Output the (x, y) coordinate of the center of the cell containing the given text.  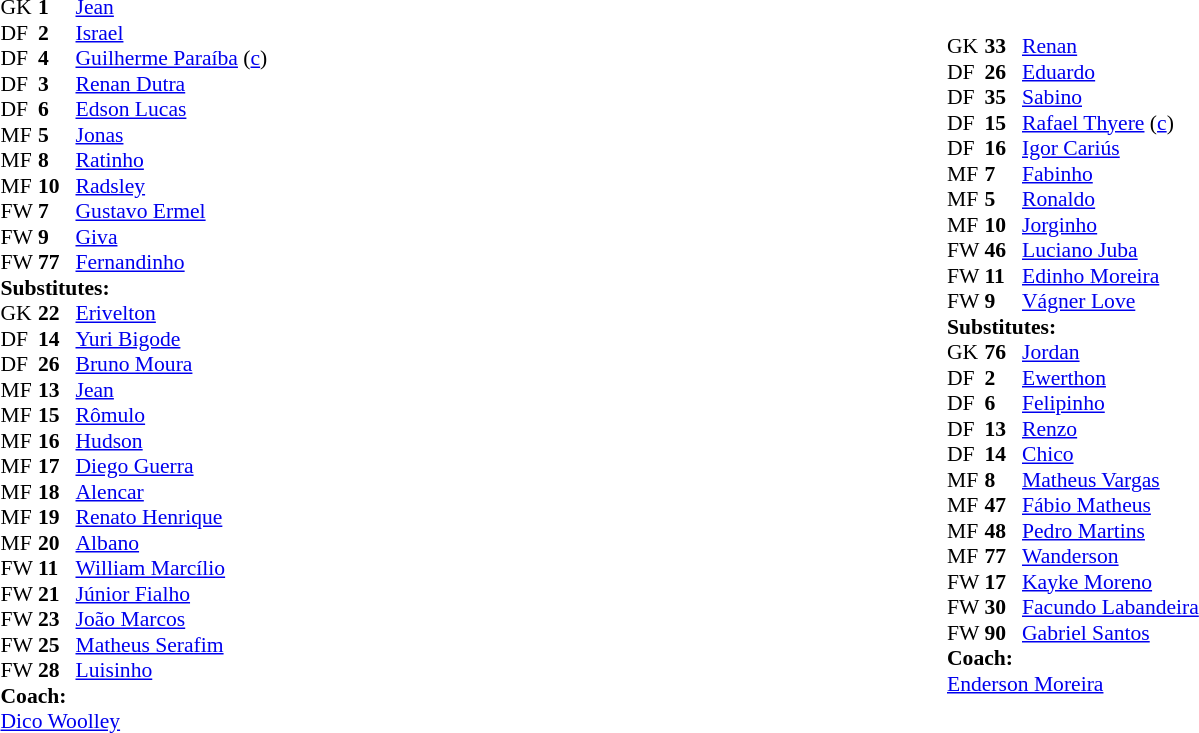
Renan Dutra (172, 84)
Ewerthon (1110, 377)
33 (1003, 46)
Vágner Love (1110, 301)
Israel (172, 33)
Alencar (172, 492)
Facundo Labandeira (1110, 607)
20 (57, 543)
48 (1003, 530)
30 (1003, 607)
Luciano Juba (1110, 250)
28 (57, 671)
3 (57, 84)
Fernandinho (172, 263)
Edinho Moreira (1110, 275)
Radsley (172, 186)
47 (1003, 505)
22 (57, 313)
Rafael Thyere (c) (1110, 122)
Matheus Vargas (1110, 479)
Felipinho (1110, 403)
Guilherme Paraíba (c) (172, 59)
Hudson (172, 441)
Igor Cariús (1110, 148)
Ratinho (172, 161)
Wanderson (1110, 556)
Jorginho (1110, 224)
25 (57, 645)
Edson Lucas (172, 109)
Yuri Bigode (172, 339)
90 (1003, 632)
João Marcos (172, 619)
Chico (1110, 454)
Jean (172, 390)
Gustavo Ermel (172, 211)
Diego Guerra (172, 467)
35 (1003, 97)
Bruno Moura (172, 365)
Sabino (1110, 97)
Giva (172, 237)
Fabinho (1110, 173)
Eduardo (1110, 71)
William Marcílio (172, 569)
Jonas (172, 135)
Pedro Martins (1110, 530)
Renato Henrique (172, 517)
Ronaldo (1110, 199)
Jordan (1110, 352)
46 (1003, 250)
21 (57, 594)
Rômulo (172, 415)
Gabriel Santos (1110, 632)
Luisinho (172, 671)
76 (1003, 352)
Júnior Fialho (172, 594)
4 (57, 59)
19 (57, 517)
Albano (172, 543)
Matheus Serafim (172, 645)
Renzo (1110, 428)
Renan (1110, 46)
Kayke Moreno (1110, 581)
Erivelton (172, 313)
23 (57, 619)
18 (57, 492)
Enderson Moreira (1073, 683)
Fábio Matheus (1110, 505)
